Search for the cell housing the specified text and yield its (x, y) center coordinate. 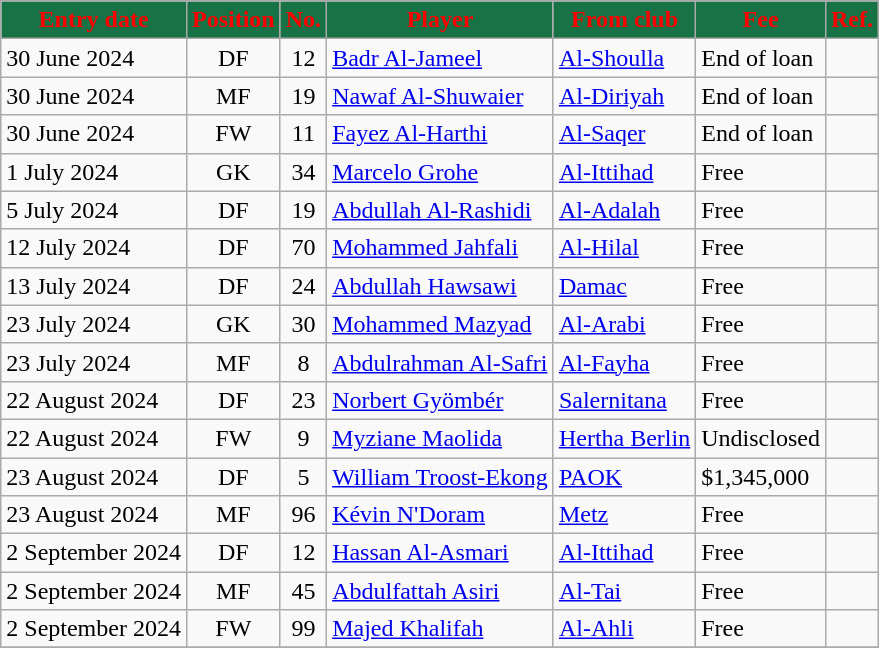
1 July 2024 (94, 172)
Al-Shoulla (624, 58)
Al-Fayha (624, 362)
Norbert Gyömbér (440, 400)
Salernitana (624, 400)
Myziane Maolida (440, 438)
8 (303, 362)
24 (303, 286)
Entry date (94, 20)
70 (303, 248)
PAOK (624, 477)
5 (303, 477)
From club (624, 20)
Al-Hilal (624, 248)
Al-Diriyah (624, 96)
12 July 2024 (94, 248)
Abdulfattah Asiri (440, 591)
Al-Tai (624, 591)
Abdulrahman Al-Safri (440, 362)
5 July 2024 (94, 210)
Player (440, 20)
Fee (761, 20)
11 (303, 134)
23 (303, 400)
Al-Ahli (624, 629)
Kévin N'Doram (440, 515)
Damac (624, 286)
99 (303, 629)
Majed Khalifah (440, 629)
Nawaf Al-Shuwaier (440, 96)
96 (303, 515)
Marcelo Grohe (440, 172)
Metz (624, 515)
Badr Al-Jameel (440, 58)
13 July 2024 (94, 286)
9 (303, 438)
Mohammed Mazyad (440, 324)
34 (303, 172)
Hertha Berlin (624, 438)
Abdullah Hawsawi (440, 286)
Ref. (852, 20)
Hassan Al-Asmari (440, 553)
Al-Adalah (624, 210)
$1,345,000 (761, 477)
30 (303, 324)
Abdullah Al-Rashidi (440, 210)
Al-Saqer (624, 134)
Al-Arabi (624, 324)
Position (233, 20)
No. (303, 20)
45 (303, 591)
Undisclosed (761, 438)
Mohammed Jahfali (440, 248)
Fayez Al-Harthi (440, 134)
William Troost-Ekong (440, 477)
